Detect which cell encompasses the target text, then output its (x, y) center coordinate. 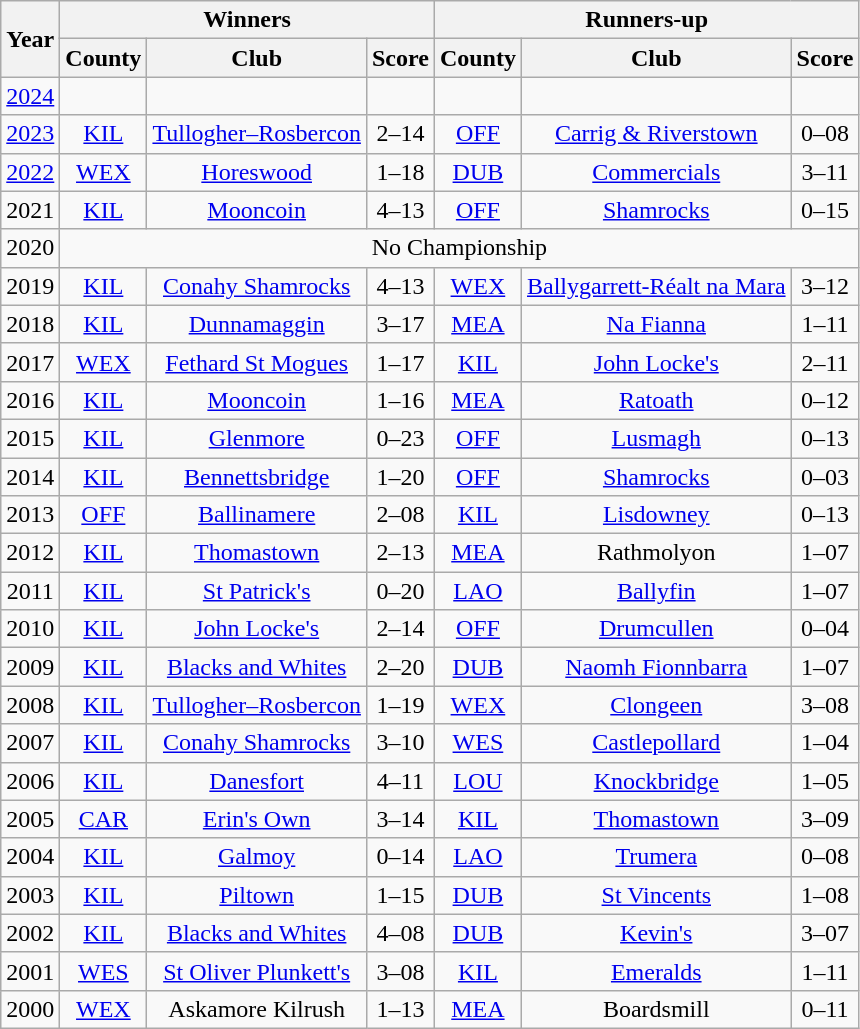
Galmoy (257, 857)
Fethard St Mogues (257, 362)
Askamore Kilrush (257, 1009)
1–13 (400, 1009)
Rathmolyon (656, 553)
2–13 (400, 553)
0–20 (400, 591)
Ballinamere (257, 515)
Ballyfin (656, 591)
Runners-up (646, 20)
2–11 (825, 362)
0–11 (825, 1009)
2006 (30, 781)
3–09 (825, 819)
2004 (30, 857)
St Vincents (656, 895)
2001 (30, 971)
3–12 (825, 286)
2008 (30, 705)
1–05 (825, 781)
1–08 (825, 895)
2010 (30, 629)
2022 (30, 172)
Knockbridge (656, 781)
Trumera (656, 857)
Kevin's (656, 933)
2015 (30, 438)
3–17 (400, 324)
Carrig & Riverstown (656, 134)
CAR (104, 819)
2007 (30, 743)
Boardsmill (656, 1009)
0–14 (400, 857)
2020 (30, 248)
2–20 (400, 667)
1–16 (400, 400)
2019 (30, 286)
4–11 (400, 781)
0–15 (825, 210)
3–10 (400, 743)
2000 (30, 1009)
2024 (30, 96)
Emeralds (656, 971)
3–07 (825, 933)
No Championship (460, 248)
2–08 (400, 515)
St Patrick's (257, 591)
Clongeen (656, 705)
LOU (478, 781)
2011 (30, 591)
Danesfort (257, 781)
Commercials (656, 172)
Drumcullen (656, 629)
2012 (30, 553)
2023 (30, 134)
Lusmagh (656, 438)
0–03 (825, 477)
4–08 (400, 933)
0–12 (825, 400)
2005 (30, 819)
Ratoath (656, 400)
Bennettsbridge (257, 477)
2016 (30, 400)
Naomh Fionnbarra (656, 667)
0–23 (400, 438)
2013 (30, 515)
St Oliver Plunkett's (257, 971)
Horeswood (257, 172)
Lisdowney (656, 515)
1–18 (400, 172)
2014 (30, 477)
Glenmore (257, 438)
3–11 (825, 172)
Erin's Own (257, 819)
Dunnamaggin (257, 324)
1–04 (825, 743)
3–14 (400, 819)
2018 (30, 324)
2002 (30, 933)
Winners (248, 20)
1–19 (400, 705)
2017 (30, 362)
Castlepollard (656, 743)
Year (30, 39)
Ballygarrett-Réalt na Mara (656, 286)
Piltown (257, 895)
1–17 (400, 362)
0–04 (825, 629)
2003 (30, 895)
2009 (30, 667)
2021 (30, 210)
1–15 (400, 895)
Na Fianna (656, 324)
1–20 (400, 477)
